Provide the [X, Y] coordinate of the cell's center where the given text is located.  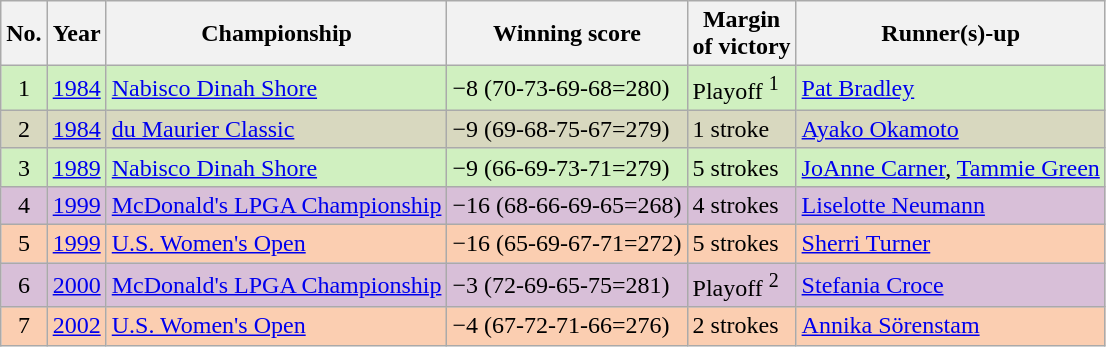
Marginof victory [742, 34]
No. [24, 34]
Year [76, 34]
JoAnne Carner, Tammie Green [950, 167]
−9 (69-68-75-67=279) [567, 129]
Annika Sörenstam [950, 326]
−16 (65-69-67-71=272) [567, 244]
Winning score [567, 34]
1 stroke [742, 129]
Sherri Turner [950, 244]
−4 (67-72-71-66=276) [567, 326]
Ayako Okamoto [950, 129]
Playoff 2 [742, 286]
7 [24, 326]
2 strokes [742, 326]
−3 (72-69-65-75=281) [567, 286]
Stefania Croce [950, 286]
−16 (68-66-69-65=268) [567, 205]
Pat Bradley [950, 88]
−8 (70-73-69-68=280) [567, 88]
du Maurier Classic [276, 129]
Runner(s)-up [950, 34]
5 [24, 244]
Liselotte Neumann [950, 205]
Playoff 1 [742, 88]
−9 (66-69-73-71=279) [567, 167]
3 [24, 167]
2002 [76, 326]
1 [24, 88]
2 [24, 129]
4 [24, 205]
4 strokes [742, 205]
1989 [76, 167]
Championship [276, 34]
6 [24, 286]
2000 [76, 286]
